Output the [X, Y] coordinate of the center of the cell containing the given text.  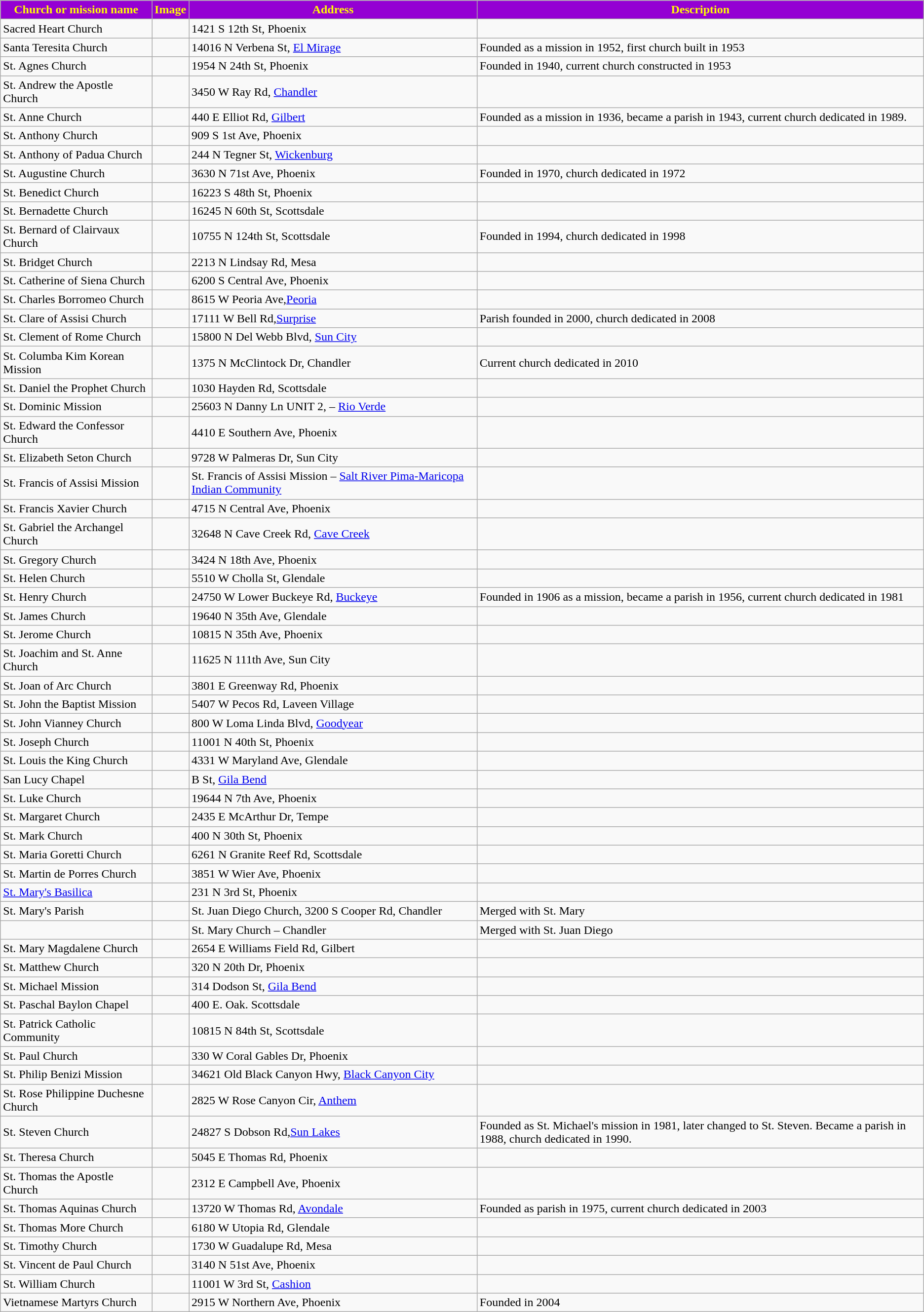
909 S 1st Ave, Phoenix [333, 136]
St. Helen Church [76, 578]
St. Juan Diego Church, 3200 S Cooper Rd, Chandler [333, 911]
19640 N 35th Ave, Glendale [333, 616]
St. Joachim and St. Anne Church [76, 660]
5045 E Thomas Rd, Phoenix [333, 1158]
1730 W Guadalupe Rd, Mesa [333, 1246]
10755 N 124th St, Scottsdale [333, 236]
St. Matthew Church [76, 967]
1375 N McClintock Dr, Chandler [333, 362]
St. Henry Church [76, 597]
St. Francis of Assisi Mission [76, 483]
400 N 30th St, Phoenix [333, 836]
Founded as a mission in 1936, became a parish in 1943, current church dedicated in 1989. [700, 117]
St. Luke Church [76, 798]
St. Francis Xavier Church [76, 508]
13720 W Thomas Rd, Avondale [333, 1208]
St. Bernadette Church [76, 211]
Parish founded in 2000, church dedicated in 2008 [700, 318]
St. Vincent de Paul Church [76, 1265]
5407 W Pecos Rd, Laveen Village [333, 704]
St. Timothy Church [76, 1246]
2825 W Rose Canyon Cir, Anthem [333, 1100]
Sacred Heart Church [76, 29]
St. Gabriel the Archangel Church [76, 534]
St. Bridget Church [76, 262]
5510 W Cholla St, Glendale [333, 578]
San Lucy Chapel [76, 779]
4331 W Maryland Ave, Glendale [333, 761]
St. James Church [76, 616]
3140 N 51st Ave, Phoenix [333, 1265]
231 N 3rd St, Phoenix [333, 892]
St. Edward the Confessor Church [76, 432]
St. Anthony Church [76, 136]
32648 N Cave Creek Rd, Cave Creek [333, 534]
4410 E Southern Ave, Phoenix [333, 432]
Merged with St. Mary [700, 911]
St. Mary Church – Chandler [333, 929]
Merged with St. Juan Diego [700, 929]
St. John Vianney Church [76, 723]
3630 N 71st Ave, Phoenix [333, 173]
24750 W Lower Buckeye Rd, Buckeye [333, 597]
St. Rose Philippine Duchesne Church [76, 1100]
St. Agnes Church [76, 66]
St. Mary's Basilica [76, 892]
Founded as St. Michael's mission in 1981, later changed to St. Steven. Became a parish in 1988, church dedicated in 1990. [700, 1132]
St. Francis of Assisi Mission – Salt River Pima-Maricopa Indian Community [333, 483]
19644 N 7th Ave, Phoenix [333, 798]
St. Clare of Assisi Church [76, 318]
St. Mary's Parish [76, 911]
Founded as a mission in 1952, first church built in 1953 [700, 47]
Founded in 1970, church dedicated in 1972 [700, 173]
440 E Elliot Rd, Gilbert [333, 117]
St. Columba Kim Korean Mission [76, 362]
320 N 20th Dr, Phoenix [333, 967]
St. Thomas Aquinas Church [76, 1208]
St. Clement of Rome Church [76, 337]
St. Daniel the Prophet Church [76, 388]
St. Margaret Church [76, 817]
244 N Tegner St, Wickenburg [333, 154]
11001 N 40th St, Phoenix [333, 742]
St. Gregory Church [76, 559]
St. Dominic Mission [76, 407]
24827 S Dobson Rd,Sun Lakes [333, 1132]
St. Elizabeth Seton Church [76, 458]
6180 W Utopia Rd, Glendale [333, 1227]
2312 E Campbell Ave, Phoenix [333, 1183]
St. Theresa Church [76, 1158]
10815 N 35th Ave, Phoenix [333, 635]
Founded in 1994, church dedicated in 1998 [700, 236]
Current church dedicated in 2010 [700, 362]
400 E. Oak. Scottsdale [333, 1005]
St. Paul Church [76, 1056]
14016 N Verbena St, El Mirage [333, 47]
St. Benedict Church [76, 192]
Founded in 2004 [700, 1303]
9728 W Palmeras Dr, Sun City [333, 458]
6200 S Central Ave, Phoenix [333, 281]
Description [700, 10]
4715 N Central Ave, Phoenix [333, 508]
St. Maria Goretti Church [76, 854]
3450 W Ray Rd, Chandler [333, 92]
800 W Loma Linda Blvd, Goodyear [333, 723]
St. Patrick Catholic Community [76, 1031]
St. Michael Mission [76, 986]
Founded in 1940, current church constructed in 1953 [700, 66]
Founded as parish in 1975, current church dedicated in 2003 [700, 1208]
St. Thomas More Church [76, 1227]
1421 S 12th St, Phoenix [333, 29]
St. Martin de Porres Church [76, 873]
11625 N 111th Ave, Sun City [333, 660]
St. Charles Borromeo Church [76, 300]
St. Mark Church [76, 836]
6261 N Granite Reef Rd, Scottsdale [333, 854]
B St, Gila Bend [333, 779]
St. Jerome Church [76, 635]
Address [333, 10]
2435 E McArthur Dr, Tempe [333, 817]
St. Catherine of Siena Church [76, 281]
St. Augustine Church [76, 173]
St. Joan of Arc Church [76, 686]
3801 E Greenway Rd, Phoenix [333, 686]
St. Joseph Church [76, 742]
St. Steven Church [76, 1132]
St. Andrew the Apostle Church [76, 92]
1954 N 24th St, Phoenix [333, 66]
11001 W 3rd St, Cashion [333, 1284]
St. William Church [76, 1284]
16245 N 60th St, Scottsdale [333, 211]
17111 W Bell Rd,Surprise [333, 318]
34621 Old Black Canyon Hwy, Black Canyon City [333, 1075]
St. John the Baptist Mission [76, 704]
2915 W Northern Ave, Phoenix [333, 1303]
St. Philip Benizi Mission [76, 1075]
8615 W Peoria Ave,Peoria [333, 300]
1030 Hayden Rd, Scottsdale [333, 388]
16223 S 48th St, Phoenix [333, 192]
3424 N 18th Ave, Phoenix [333, 559]
St. Bernard of Clairvaux Church [76, 236]
10815 N 84th St, Scottsdale [333, 1031]
St. Anthony of Padua Church [76, 154]
St. Thomas the Apostle Church [76, 1183]
25603 N Danny Ln UNIT 2, – Rio Verde [333, 407]
St. Anne Church [76, 117]
Church or mission name [76, 10]
314 Dodson St, Gila Bend [333, 986]
2213 N Lindsay Rd, Mesa [333, 262]
St. Louis the King Church [76, 761]
Image [171, 10]
St. Mary Magdalene Church [76, 949]
3851 W Wier Ave, Phoenix [333, 873]
15800 N Del Webb Blvd, Sun City [333, 337]
Vietnamese Martyrs Church [76, 1303]
Santa Teresita Church [76, 47]
St. Paschal Baylon Chapel [76, 1005]
2654 E Williams Field Rd, Gilbert [333, 949]
Founded in 1906 as a mission, became a parish in 1956, current church dedicated in 1981 [700, 597]
330 W Coral Gables Dr, Phoenix [333, 1056]
